Determine the [x, y] coordinate at the center of the cell enclosing the given text.  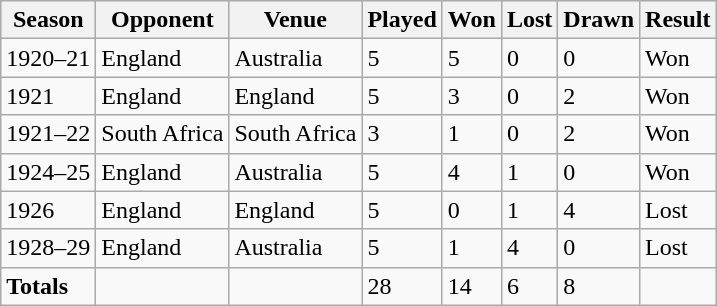
28 [402, 286]
8 [599, 286]
1920–21 [48, 58]
1924–25 [48, 172]
Totals [48, 286]
Season [48, 20]
1928–29 [48, 248]
Venue [296, 20]
Drawn [599, 20]
Opponent [162, 20]
14 [472, 286]
1921–22 [48, 134]
1926 [48, 210]
Result [678, 20]
Played [402, 20]
6 [529, 286]
1921 [48, 96]
